Extract the [x, y] coordinate from the center of the cell holding the provided text.  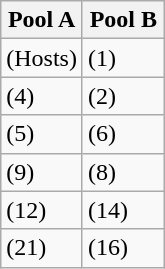
(9) [42, 172]
(Hosts) [42, 58]
(2) [123, 96]
(1) [123, 58]
(14) [123, 210]
(5) [42, 134]
Pool B [123, 20]
(21) [42, 248]
(12) [42, 210]
(4) [42, 96]
(6) [123, 134]
Pool A [42, 20]
(8) [123, 172]
(16) [123, 248]
